Search for the cell housing the specified text and yield its [X, Y] center coordinate. 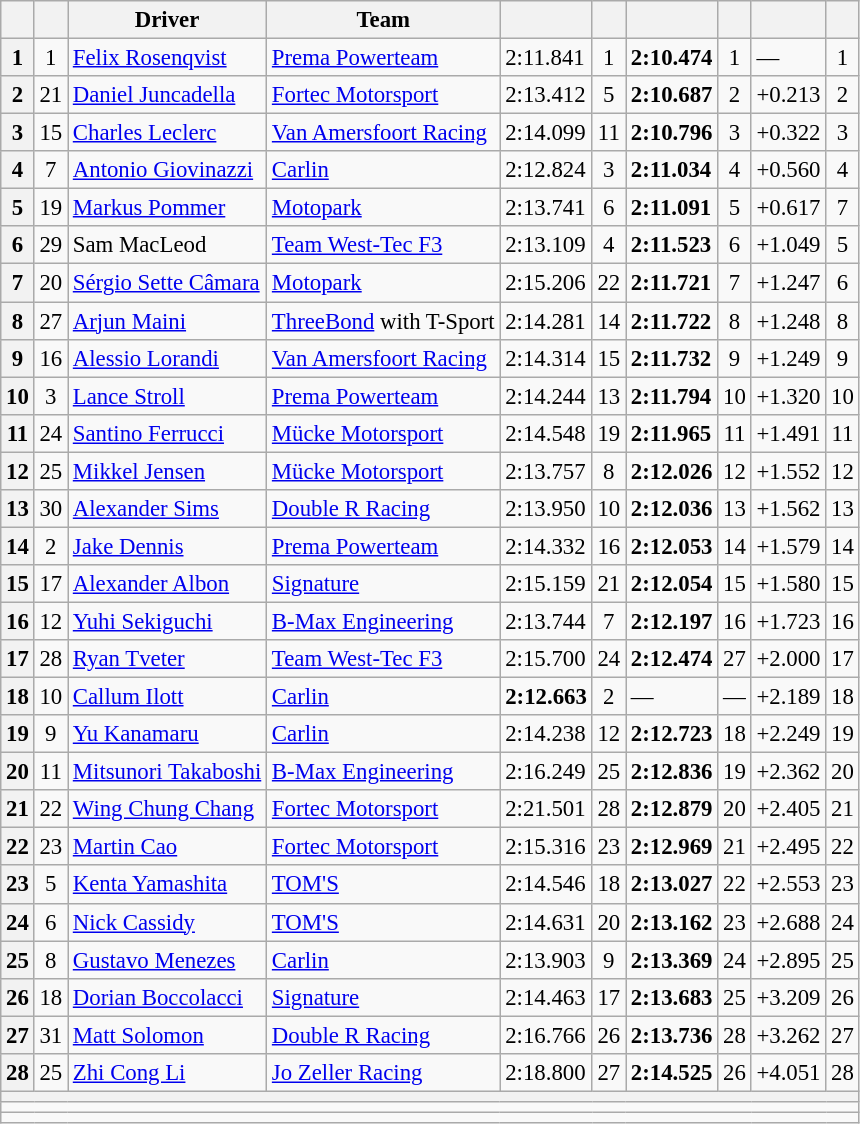
31 [50, 1035]
+1.552 [788, 471]
2:15.700 [546, 659]
2:12.026 [672, 471]
2:15.316 [546, 847]
Jake Dennis [168, 546]
+1.320 [788, 396]
2:12.723 [672, 734]
ThreeBond with T-Sport [384, 321]
+2.249 [788, 734]
Markus Pommer [168, 208]
2:18.800 [546, 1073]
Matt Solomon [168, 1035]
Sérgio Sette Câmara [168, 283]
2:13.683 [672, 997]
2:14.238 [546, 734]
Gustavo Menezes [168, 960]
2:11.732 [672, 358]
2:11.034 [672, 170]
2:11.523 [672, 245]
2:14.281 [546, 321]
2:16.249 [546, 772]
Arjun Maini [168, 321]
Daniel Juncadella [168, 95]
2:13.369 [672, 960]
2:12.197 [672, 621]
2:21.501 [546, 809]
2:14.099 [546, 133]
2:10.687 [672, 95]
+2.553 [788, 885]
+0.617 [788, 208]
2:11.965 [672, 433]
2:15.206 [546, 283]
+2.362 [788, 772]
2:12.054 [672, 584]
Yu Kanamaru [168, 734]
Martin Cao [168, 847]
+0.560 [788, 170]
Yuhi Sekiguchi [168, 621]
+1.248 [788, 321]
+1.562 [788, 509]
+2.895 [788, 960]
2:12.036 [672, 509]
2:13.757 [546, 471]
+0.213 [788, 95]
2:14.546 [546, 885]
29 [50, 245]
2:14.548 [546, 433]
Callum Ilott [168, 697]
Zhi Cong Li [168, 1073]
2:14.244 [546, 396]
Kenta Yamashita [168, 885]
2:13.412 [546, 95]
+2.495 [788, 847]
2:13.744 [546, 621]
Wing Chung Chang [168, 809]
2:10.796 [672, 133]
Nick Cassidy [168, 922]
2:12.663 [546, 697]
2:10.474 [672, 58]
+1.723 [788, 621]
2:13.162 [672, 922]
2:11.841 [546, 58]
Jo Zeller Racing [384, 1073]
2:12.474 [672, 659]
2:14.314 [546, 358]
2:11.794 [672, 396]
Antonio Giovinazzi [168, 170]
Mikkel Jensen [168, 471]
Alexander Albon [168, 584]
Team [384, 20]
+1.580 [788, 584]
+1.491 [788, 433]
Mitsunori Takaboshi [168, 772]
Charles Leclerc [168, 133]
+3.209 [788, 997]
2:12.053 [672, 546]
2:14.631 [546, 922]
2:12.969 [672, 847]
+1.247 [788, 283]
+1.249 [788, 358]
Felix Rosenqvist [168, 58]
2:13.950 [546, 509]
30 [50, 509]
2:14.332 [546, 546]
+2.405 [788, 809]
+1.579 [788, 546]
2:13.741 [546, 208]
2:12.879 [672, 809]
2:12.836 [672, 772]
2:16.766 [546, 1035]
+2.000 [788, 659]
Driver [168, 20]
2:15.159 [546, 584]
Ryan Tveter [168, 659]
2:13.903 [546, 960]
+2.189 [788, 697]
2:12.824 [546, 170]
2:13.027 [672, 885]
Alexander Sims [168, 509]
Lance Stroll [168, 396]
2:11.722 [672, 321]
Alessio Lorandi [168, 358]
Sam MacLeod [168, 245]
Santino Ferrucci [168, 433]
+3.262 [788, 1035]
2:14.525 [672, 1073]
+2.688 [788, 922]
2:11.091 [672, 208]
2:13.736 [672, 1035]
+1.049 [788, 245]
+0.322 [788, 133]
2:13.109 [546, 245]
2:14.463 [546, 997]
Dorian Boccolacci [168, 997]
+4.051 [788, 1073]
2:11.721 [672, 283]
